Return (x, y) of the center of cell containing provided text 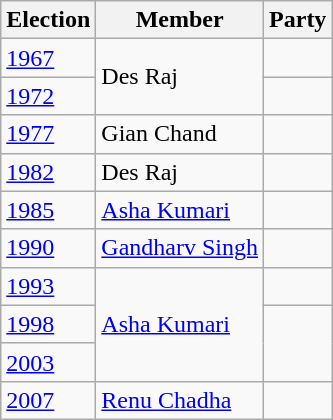
1977 (48, 134)
1985 (48, 210)
Party (298, 20)
2003 (48, 362)
Gandharv Singh (180, 248)
1998 (48, 324)
1993 (48, 286)
Member (180, 20)
1982 (48, 172)
1972 (48, 96)
Election (48, 20)
Gian Chand (180, 134)
Renu Chadha (180, 400)
2007 (48, 400)
1967 (48, 58)
1990 (48, 248)
